Detect which cell encompasses the target text, then output its (x, y) center coordinate. 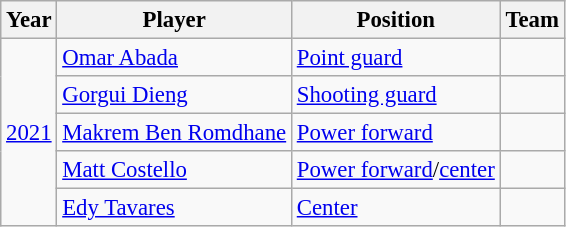
Gorgui Dieng (174, 95)
Edy Tavares (174, 208)
Makrem Ben Romdhane (174, 133)
Center (396, 208)
Year (29, 20)
Position (396, 20)
Point guard (396, 58)
Player (174, 20)
Power forward (396, 133)
Team (532, 20)
Matt Costello (174, 170)
Omar Abada (174, 58)
2021 (29, 133)
Shooting guard (396, 95)
Power forward/center (396, 170)
